Output the (x, y) coordinate of the center of the cell containing the given text.  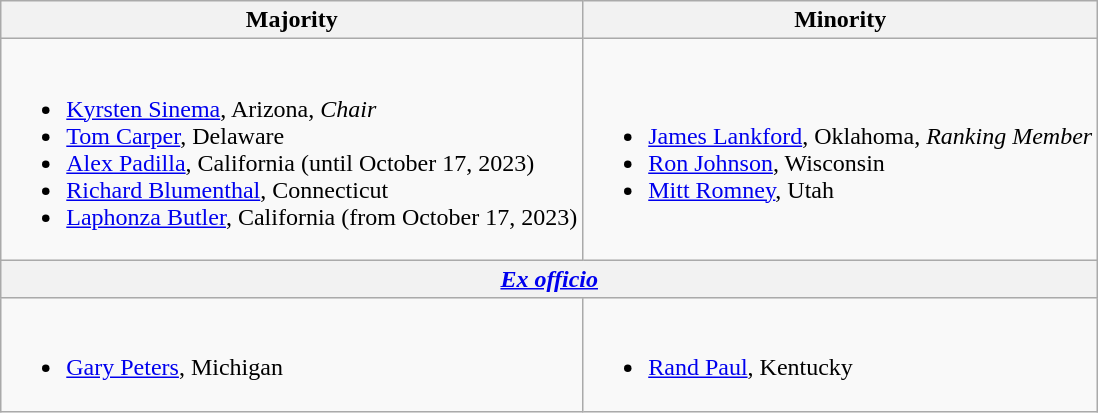
Ex officio (550, 279)
Minority (840, 20)
Majority (292, 20)
Gary Peters, Michigan (292, 354)
Rand Paul, Kentucky (840, 354)
James Lankford, Oklahoma, Ranking MemberRon Johnson, WisconsinMitt Romney, Utah (840, 150)
